For the text-containing cell, return its midpoint in (x, y) coordinate format. 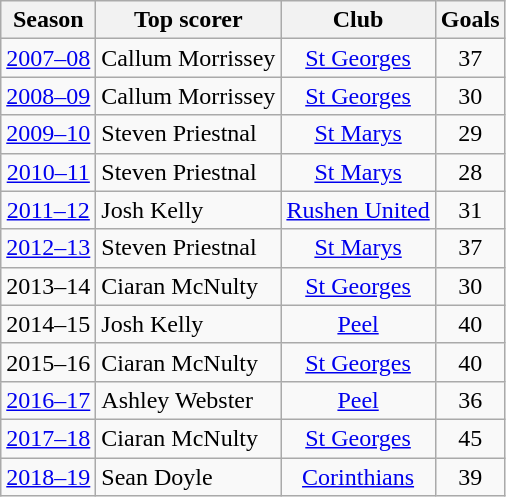
Goals (470, 20)
2016–17 (48, 400)
2012–13 (48, 248)
28 (470, 172)
29 (470, 134)
Sean Doyle (188, 477)
2015–16 (48, 362)
Season (48, 20)
Corinthians (358, 477)
2007–08 (48, 58)
2011–12 (48, 210)
2014–15 (48, 324)
36 (470, 400)
Ashley Webster (188, 400)
2018–19 (48, 477)
2009–10 (48, 134)
Top scorer (188, 20)
45 (470, 438)
Club (358, 20)
Rushen United (358, 210)
2017–18 (48, 438)
2008–09 (48, 96)
2010–11 (48, 172)
39 (470, 477)
2013–14 (48, 286)
31 (470, 210)
